Output the [x, y] coordinate of the center of the cell containing the given text.  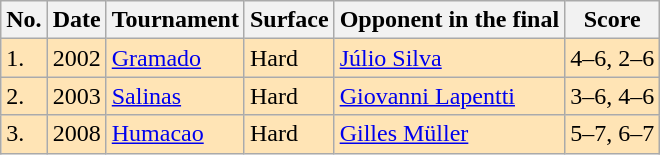
Júlio Silva [449, 58]
No. [24, 20]
Score [612, 20]
1. [24, 58]
3. [24, 134]
2008 [76, 134]
Gilles Müller [449, 134]
2. [24, 96]
3–6, 4–6 [612, 96]
Tournament [175, 20]
2003 [76, 96]
Surface [289, 20]
Date [76, 20]
2002 [76, 58]
Humacao [175, 134]
5–7, 6–7 [612, 134]
Salinas [175, 96]
4–6, 2–6 [612, 58]
Gramado [175, 58]
Giovanni Lapentti [449, 96]
Opponent in the final [449, 20]
